Return [x, y] of the center of cell containing provided text 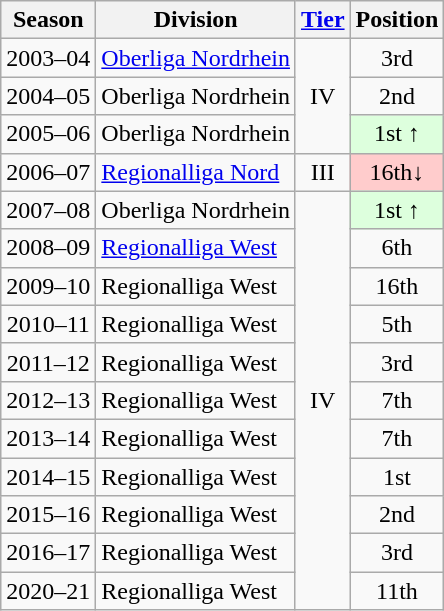
2010–11 [48, 324]
2006–07 [48, 172]
1st [397, 477]
2007–08 [48, 210]
2005–06 [48, 134]
6th [397, 248]
2012–13 [48, 400]
2015–16 [48, 515]
16th [397, 286]
11th [397, 591]
Position [397, 20]
2020–21 [48, 591]
Regionalliga Nord [196, 172]
5th [397, 324]
III [322, 172]
Tier [322, 20]
2004–05 [48, 96]
2008–09 [48, 248]
2014–15 [48, 477]
Division [196, 20]
2011–12 [48, 362]
Season [48, 20]
2016–17 [48, 553]
2009–10 [48, 286]
16th↓ [397, 172]
2003–04 [48, 58]
2013–14 [48, 438]
